Identify which cell holds the provided text, then report its (X, Y) central coordinate. 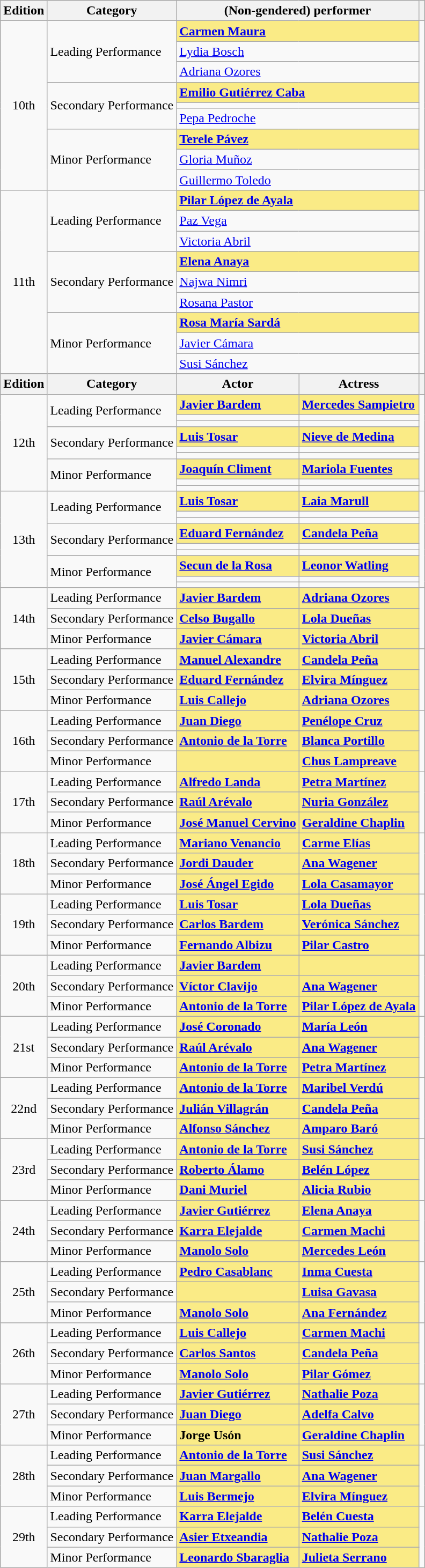
Mariano Venancio (238, 843)
Celso Bugallo (238, 618)
Julieta Serrano (358, 1557)
Jorge Usón (238, 1435)
Alfredo Landa (238, 782)
Blanca Portillo (358, 741)
Inma Cuesta (358, 1271)
Secun de la Rosa (238, 566)
Fernando Albizu (238, 945)
23rd (24, 1170)
Belén López (358, 1170)
Nuria González (358, 802)
16th (24, 741)
Maribel Verdú (358, 1088)
Alfonso Sánchez (238, 1129)
Actress (358, 384)
27th (24, 1415)
Manuel Alexandre (238, 659)
26th (24, 1353)
Amparo Baró (358, 1129)
22nd (24, 1108)
Asier Etxeandia (238, 1537)
19th (24, 924)
14th (24, 618)
28th (24, 1476)
Alicia Rubio (358, 1190)
12th (24, 443)
Paz Vega (297, 220)
José Ángel Egido (238, 884)
Leonardo Sbaraglia (238, 1557)
Carme Elías (358, 843)
18th (24, 863)
25th (24, 1292)
Nieve de Medina (358, 437)
Rosana Pastor (297, 302)
20th (24, 986)
Rosa María Sardá (297, 323)
Luisa Gavasa (358, 1292)
Pedro Casablanc (238, 1271)
Belén Cuesta (358, 1517)
Lola Casamayor (358, 884)
Laia Marull (358, 501)
José Manuel Cervino (238, 823)
Leonor Watling (358, 566)
José Coronado (238, 1026)
Carlos Santos (238, 1353)
Julián Villagrán (238, 1108)
Carmen Maura (297, 31)
15th (24, 679)
Lydia Bosch (297, 51)
Gloria Muñoz (297, 159)
Mariola Fuentes (358, 469)
Terele Pávez (297, 139)
Luis Bermejo (238, 1496)
María León (358, 1026)
Emilio Gutiérrez Caba (297, 92)
Adelfa Calvo (358, 1415)
Ana Fernández (358, 1312)
Joaquín Climent (238, 469)
Chus Lampreave (358, 761)
Actor (238, 384)
Víctor Clavijo (238, 986)
Penélope Cruz (358, 720)
(Non-gendered) performer (297, 11)
Mercedes Sampietro (358, 404)
Juan Margallo (238, 1476)
Dani Muriel (238, 1190)
29th (24, 1537)
Pepa Pedroche (297, 119)
Verónica Sánchez (358, 924)
Najwa Nimri (297, 282)
10th (24, 106)
24th (24, 1231)
Carlos Bardem (238, 924)
13th (24, 539)
17th (24, 802)
11th (24, 282)
Pilar Gómez (358, 1373)
Pilar Castro (358, 945)
Guillermo Toledo (297, 180)
Roberto Álamo (238, 1170)
Mercedes León (358, 1251)
Jordi Dauder (238, 863)
21st (24, 1047)
